Determine the (X, Y) coordinate at the center of the cell enclosing the given text.  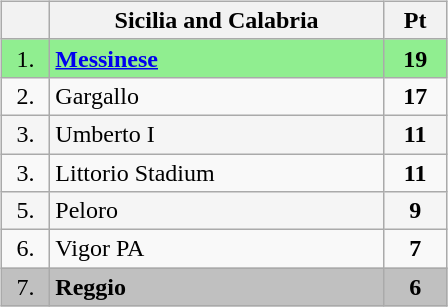
19 (415, 58)
1. (26, 58)
9 (415, 211)
Messinese (217, 58)
6 (415, 287)
17 (415, 96)
Sicilia and Calabria (217, 20)
7 (415, 249)
Reggio (217, 287)
Littorio Stadium (217, 173)
Vigor PA (217, 249)
Pt (415, 20)
6. (26, 249)
2. (26, 96)
5. (26, 211)
Peloro (217, 211)
Umberto I (217, 134)
7. (26, 287)
Gargallo (217, 96)
